Output the (x, y) coordinate of the center of the cell containing the given text.  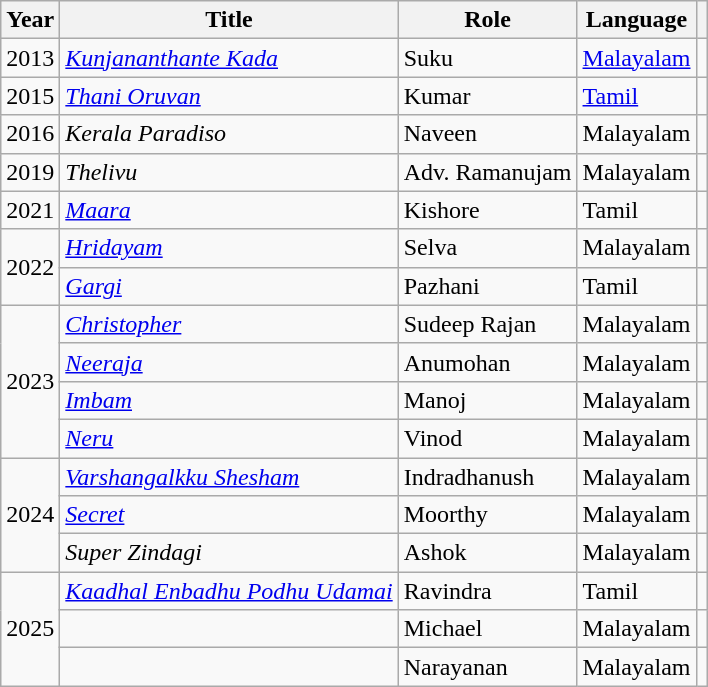
Adv. Ramanujam (488, 172)
2021 (30, 210)
Indradhanush (488, 477)
Role (488, 20)
Narayanan (488, 667)
2024 (30, 515)
Thani Oruvan (229, 96)
Thelivu (229, 172)
Suku (488, 58)
Pazhani (488, 286)
Vinod (488, 438)
Kishore (488, 210)
2025 (30, 629)
Kumar (488, 96)
Varshangalkku Shesham (229, 477)
Title (229, 20)
2013 (30, 58)
Neeraja (229, 362)
Moorthy (488, 515)
Selva (488, 248)
Christopher (229, 324)
2015 (30, 96)
Ashok (488, 553)
2019 (30, 172)
Maara (229, 210)
Manoj (488, 400)
Kerala Paradiso (229, 134)
Anumohan (488, 362)
Secret (229, 515)
Kunjananthante Kada (229, 58)
2022 (30, 267)
Language (636, 20)
Kaadhal Enbadhu Podhu Udamai (229, 591)
Naveen (488, 134)
Year (30, 20)
Sudeep Rajan (488, 324)
2023 (30, 381)
Hridayam (229, 248)
Neru (229, 438)
Ravindra (488, 591)
2016 (30, 134)
Michael (488, 629)
Gargi (229, 286)
Super Zindagi (229, 553)
Imbam (229, 400)
